Identify which cell holds the provided text, then report its [x, y] central coordinate. 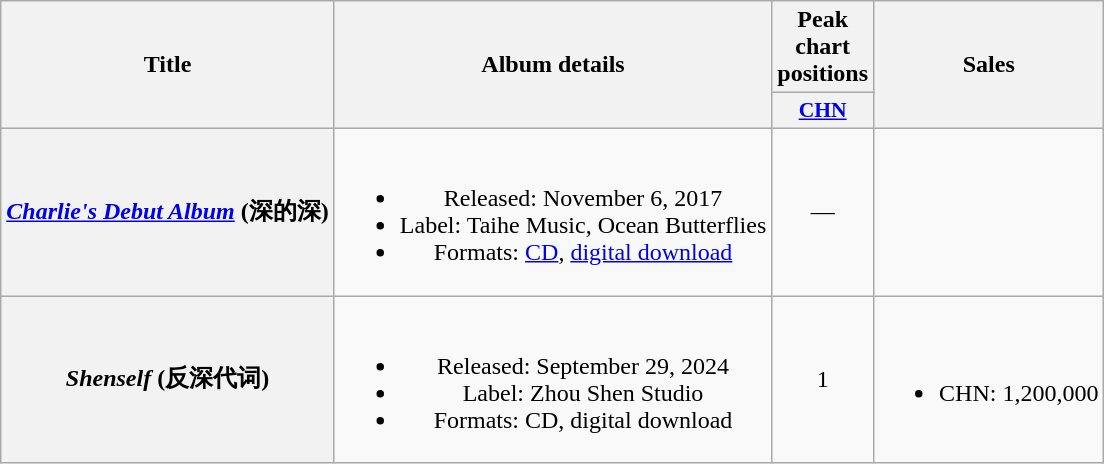
Released: November 6, 2017Label: Taihe Music, Ocean ButterfliesFormats: CD, digital download [552, 212]
Shenself (反深代词) [168, 380]
CHN: 1,200,000 [989, 380]
Album details [552, 65]
Peak chart positions [823, 47]
Charlie's Debut Album (深的深) [168, 212]
— [823, 212]
Sales [989, 65]
1 [823, 380]
Title [168, 65]
Released: September 29, 2024Label: Zhou Shen StudioFormats: CD, digital download [552, 380]
CHN [823, 111]
